Detect which cell encompasses the target text, then output its (x, y) center coordinate. 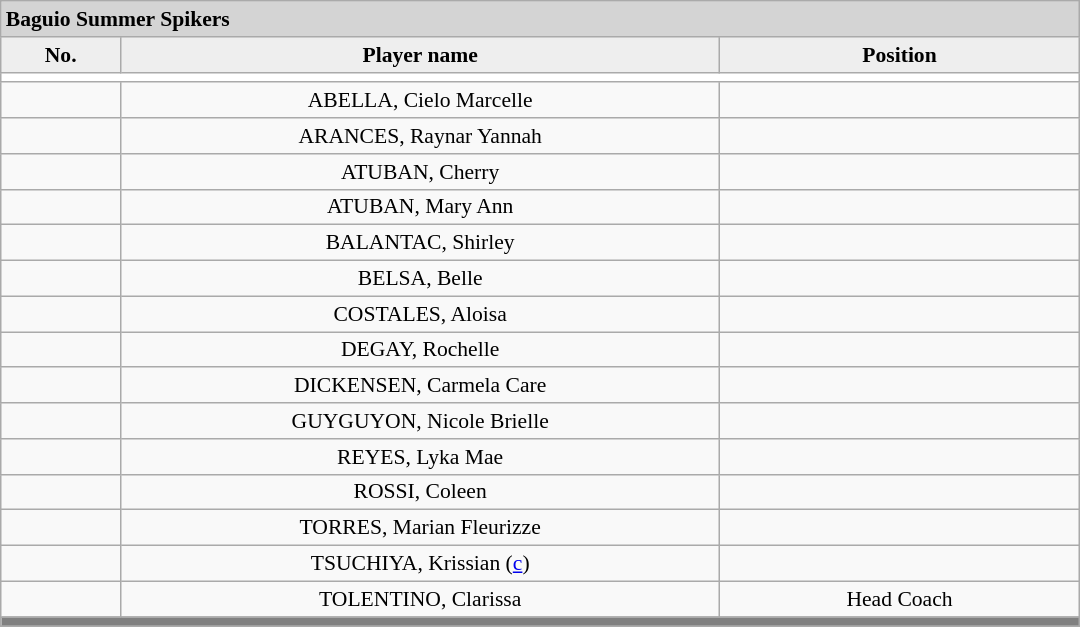
TORRES, Marian Fleurizze (420, 528)
REYES, Lyka Mae (420, 457)
ATUBAN, Cherry (420, 172)
DEGAY, Rochelle (420, 350)
GUYGUYON, Nicole Brielle (420, 421)
BELSA, Belle (420, 279)
BALANTAC, Shirley (420, 243)
Position (900, 55)
Head Coach (900, 599)
ABELLA, Cielo Marcelle (420, 101)
Baguio Summer Spikers (540, 19)
ATUBAN, Mary Ann (420, 207)
COSTALES, Aloisa (420, 314)
ARANCES, Raynar Yannah (420, 136)
TOLENTINO, Clarissa (420, 599)
DICKENSEN, Carmela Care (420, 386)
Player name (420, 55)
ROSSI, Coleen (420, 492)
No. (61, 55)
TSUCHIYA, Krissian (c) (420, 564)
